Scan for the cell matching the given text and deliver its (X, Y) coordinate at center. 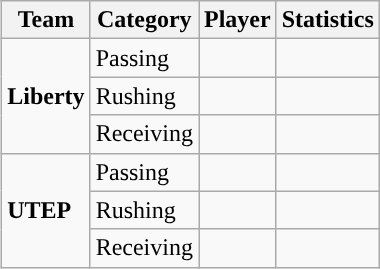
Category (144, 20)
Player (237, 20)
Liberty (46, 96)
Statistics (328, 20)
UTEP (46, 210)
Team (46, 20)
